Return [x, y] of the center of cell containing provided text 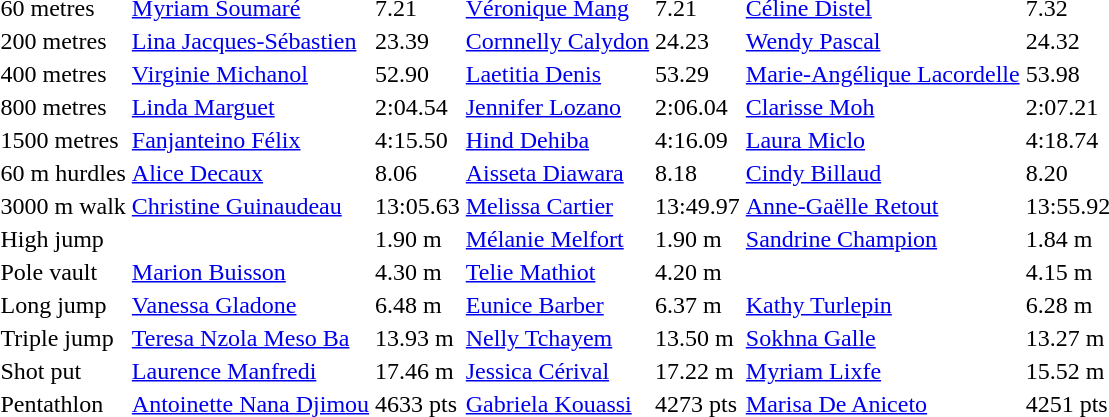
Sokhna Galle [882, 338]
Alice Decaux [250, 173]
Lina Jacques-Sébastien [250, 41]
Clarisse Moh [882, 107]
Hind Dehiba [557, 140]
2:04.54 [418, 107]
17.46 m [418, 371]
Laurence Manfredi [250, 371]
Aisseta Diawara [557, 173]
Sandrine Champion [882, 239]
13:49.97 [698, 206]
4:15.50 [418, 140]
Laura Miclo [882, 140]
Teresa Nzola Meso Ba [250, 338]
Fanjanteino Félix [250, 140]
4.20 m [698, 272]
4:16.09 [698, 140]
23.39 [418, 41]
Christine Guinaudeau [250, 206]
Myriam Lixfe [882, 371]
17.22 m [698, 371]
13:05.63 [418, 206]
Marion Buisson [250, 272]
13.50 m [698, 338]
8.06 [418, 173]
Virginie Michanol [250, 74]
13.93 m [418, 338]
Kathy Turlepin [882, 305]
Jennifer Lozano [557, 107]
Cornnelly Calydon [557, 41]
2:06.04 [698, 107]
Vanessa Gladone [250, 305]
Cindy Billaud [882, 173]
53.29 [698, 74]
8.18 [698, 173]
24.23 [698, 41]
Eunice Barber [557, 305]
Mélanie Melfort [557, 239]
Linda Marguet [250, 107]
Anne-Gaëlle Retout [882, 206]
4.30 m [418, 272]
6.37 m [698, 305]
Laetitia Denis [557, 74]
Telie Mathiot [557, 272]
Marie-Angélique Lacordelle [882, 74]
52.90 [418, 74]
Nelly Tchayem [557, 338]
6.48 m [418, 305]
Melissa Cartier [557, 206]
Wendy Pascal [882, 41]
Jessica Cérival [557, 371]
